Locate the cell with the specified text and output its [X, Y] center coordinate. 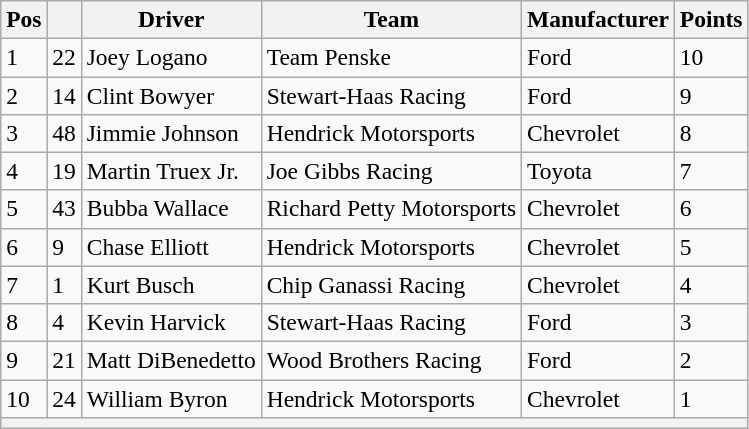
22 [64, 57]
Joey Logano [171, 57]
19 [64, 171]
Martin Truex Jr. [171, 171]
43 [64, 209]
48 [64, 133]
Team Penske [391, 57]
Manufacturer [598, 19]
Richard Petty Motorsports [391, 209]
Team [391, 19]
Driver [171, 19]
Kurt Busch [171, 285]
Jimmie Johnson [171, 133]
Chip Ganassi Racing [391, 285]
Matt DiBenedetto [171, 360]
14 [64, 95]
24 [64, 398]
Bubba Wallace [171, 209]
Chase Elliott [171, 247]
21 [64, 360]
Kevin Harvick [171, 322]
Joe Gibbs Racing [391, 171]
Pos [24, 19]
Points [711, 19]
Toyota [598, 171]
Wood Brothers Racing [391, 360]
Clint Bowyer [171, 95]
William Byron [171, 398]
